Identify which cell holds the provided text, then report its [X, Y] central coordinate. 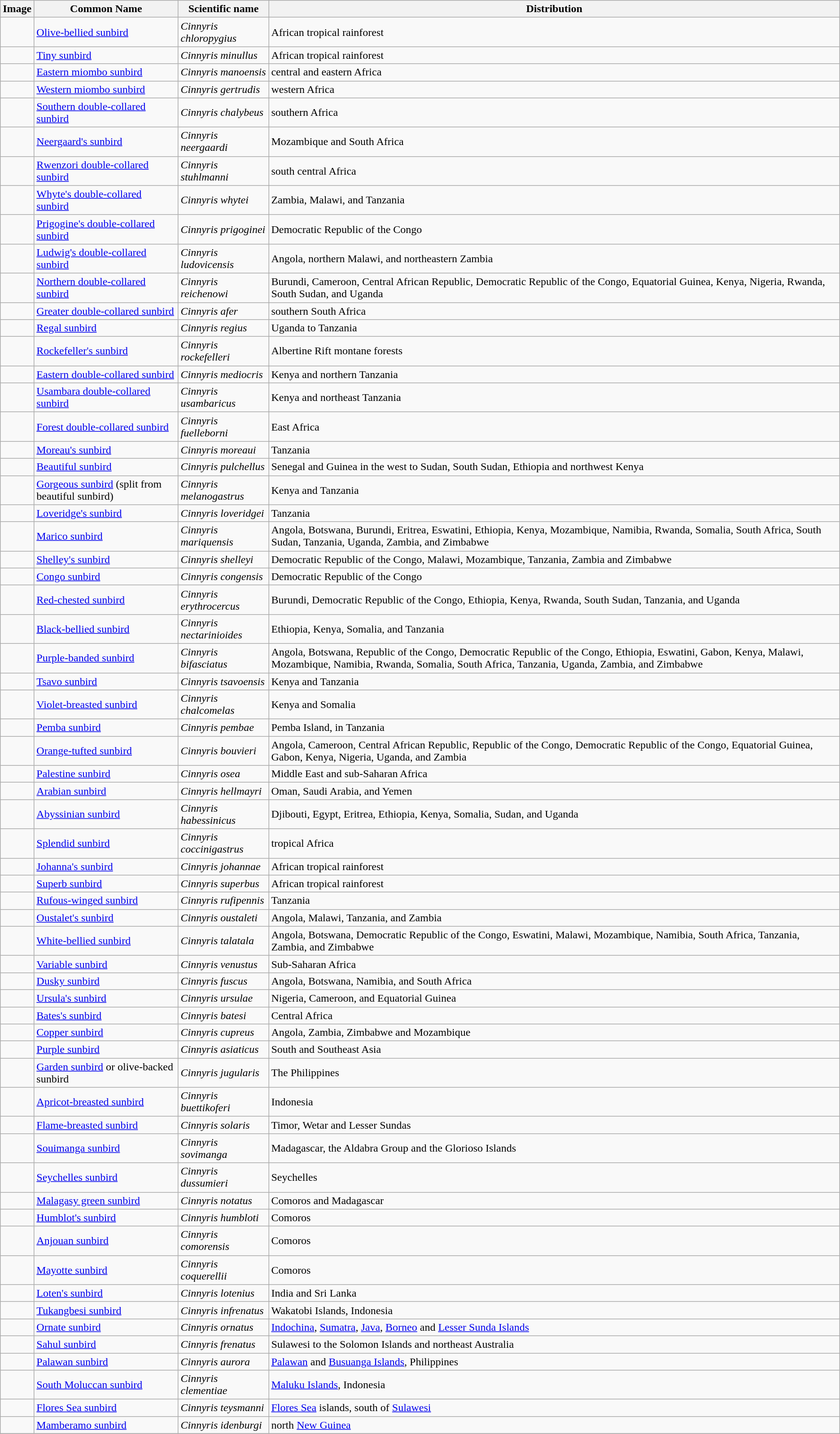
Sub-Saharan Africa [554, 964]
Cinnyris talatala [223, 941]
Dusky sunbird [106, 981]
Cinnyris erythrocercus [223, 600]
Beautiful sunbird [106, 467]
Cinnyris moreaui [223, 450]
Palawan and Busuanga Islands, Philippines [554, 1362]
Palawan sunbird [106, 1362]
Oustalet's sunbird [106, 918]
Maluku Islands, Indonesia [554, 1385]
Indochina, Sumatra, Java, Borneo and Lesser Sunda Islands [554, 1327]
Madagascar, the Aldabra Group and the Glorioso Islands [554, 1148]
Loten's sunbird [106, 1293]
Congo sunbird [106, 576]
Cinnyris loveridgei [223, 513]
Timor, Wetar and Lesser Sundas [554, 1125]
Mamberamo sunbird [106, 1425]
southern Africa [554, 112]
Angola, Botswana, Democratic Republic of the Congo, Eswatini, Malawi, Mozambique, Namibia, South Africa, Tanzania, Zambia, and Zimbabwe [554, 941]
Rufous-winged sunbird [106, 901]
Ursula's sunbird [106, 998]
Central Africa [554, 1015]
Southern double-collared sunbird [106, 112]
Cinnyris asiaticus [223, 1050]
Western miombo sunbird [106, 89]
Anjouan sunbird [106, 1241]
western Africa [554, 89]
Cinnyris tsavoensis [223, 681]
The Philippines [554, 1073]
Cinnyris pulchellus [223, 467]
Bates's sunbird [106, 1015]
Cinnyris gertrudis [223, 89]
Cinnyris comorensis [223, 1241]
Cinnyris rockefelleri [223, 351]
Pemba sunbird [106, 728]
Cinnyris shelleyi [223, 559]
Cinnyris reichenowi [223, 287]
Angola, Malawi, Tanzania, and Zambia [554, 918]
Cinnyris manoensis [223, 72]
Cinnyris ursulae [223, 998]
Zambia, Malawi, and Tanzania [554, 200]
Whyte's double-collared sunbird [106, 200]
north New Guinea [554, 1425]
Cinnyris coquerellii [223, 1270]
Kenya and Somalia [554, 705]
Cinnyris hellmayri [223, 791]
Sahul sunbird [106, 1344]
Neergaard's sunbird [106, 142]
Cinnyris clementiae [223, 1385]
Cinnyris prigoginei [223, 229]
Cinnyris melanogastrus [223, 490]
Ludwig's double-collared sunbird [106, 259]
India and Sri Lanka [554, 1293]
Cinnyris teysmanni [223, 1408]
Cinnyris idenburgi [223, 1425]
Black-bellied sunbird [106, 629]
Cinnyris buettikoferi [223, 1102]
Cinnyris rufipennis [223, 901]
Moreau's sunbird [106, 450]
Comoros and Madagascar [554, 1201]
Burundi, Democratic Republic of the Congo, Ethiopia, Kenya, Rwanda, South Sudan, Tanzania, and Uganda [554, 600]
Northern double-collared sunbird [106, 287]
Tsavo sunbird [106, 681]
Cinnyris habessinicus [223, 814]
Eastern miombo sunbird [106, 72]
Humblot's sunbird [106, 1218]
South Moluccan sunbird [106, 1385]
Cinnyris venustus [223, 964]
White-bellied sunbird [106, 941]
Pemba Island, in Tanzania [554, 728]
Middle East and sub-Saharan Africa [554, 774]
Cinnyris ornatus [223, 1327]
Greater double-collared sunbird [106, 311]
Cinnyris sovimanga [223, 1148]
Usambara double-collared sunbird [106, 398]
Variable sunbird [106, 964]
Cinnyris oustaleti [223, 918]
Cinnyris mediocris [223, 374]
Seychelles sunbird [106, 1177]
Cinnyris coccinigastrus [223, 843]
Cinnyris johannae [223, 867]
Flores Sea islands, south of Sulawesi [554, 1408]
Wakatobi Islands, Indonesia [554, 1310]
Cinnyris lotenius [223, 1293]
Ornate sunbird [106, 1327]
Cinnyris humbloti [223, 1218]
Shelley's sunbird [106, 559]
South and Southeast Asia [554, 1050]
Cinnyris nectarinioides [223, 629]
Cinnyris regius [223, 328]
Cinnyris fuscus [223, 981]
south central Africa [554, 171]
Senegal and Guinea in the west to Sudan, South Sudan, Ethiopia and northwest Kenya [554, 467]
Cinnyris bouvieri [223, 751]
Cinnyris aurora [223, 1362]
Cinnyris neergaardi [223, 142]
Loveridge's sunbird [106, 513]
Mozambique and South Africa [554, 142]
Garden sunbird or olive-backed sunbird [106, 1073]
southern South Africa [554, 311]
Image [17, 9]
Eastern double-collared sunbird [106, 374]
tropical Africa [554, 843]
Uganda to Tanzania [554, 328]
Copper sunbird [106, 1033]
Rockefeller's sunbird [106, 351]
Cinnyris mariquensis [223, 536]
Cinnyris fuelleborni [223, 427]
Nigeria, Cameroon, and Equatorial Guinea [554, 998]
Cinnyris minullus [223, 55]
Cinnyris whytei [223, 200]
Prigogine's double-collared sunbird [106, 229]
Purple sunbird [106, 1050]
Cinnyris pembae [223, 728]
Oman, Saudi Arabia, and Yemen [554, 791]
Cinnyris osea [223, 774]
Abyssinian sunbird [106, 814]
Palestine sunbird [106, 774]
Malagasy green sunbird [106, 1201]
Tiny sunbird [106, 55]
Cinnyris frenatus [223, 1344]
Cinnyris stuhlmanni [223, 171]
Apricot-breasted sunbird [106, 1102]
Olive-bellied sunbird [106, 32]
Souimanga sunbird [106, 1148]
Mayotte sunbird [106, 1270]
Johanna's sunbird [106, 867]
Cinnyris chloropygius [223, 32]
Scientific name [223, 9]
Gorgeous sunbird (split from beautiful sunbird) [106, 490]
Cinnyris notatus [223, 1201]
Flame-breasted sunbird [106, 1125]
Cinnyris cupreus [223, 1033]
Seychelles [554, 1177]
Cinnyris batesi [223, 1015]
Flores Sea sunbird [106, 1408]
Violet-breasted sunbird [106, 705]
Distribution [554, 9]
Angola, northern Malawi, and northeastern Zambia [554, 259]
Forest double-collared sunbird [106, 427]
Cinnyris usambaricus [223, 398]
Indonesia [554, 1102]
Cinnyris afer [223, 311]
Tukangbesi sunbird [106, 1310]
Cinnyris solaris [223, 1125]
Cinnyris ludovicensis [223, 259]
Orange-tufted sunbird [106, 751]
Cinnyris bifasciatus [223, 658]
Cinnyris superbus [223, 884]
Burundi, Cameroon, Central African Republic, Democratic Republic of the Congo, Equatorial Guinea, Kenya, Nigeria, Rwanda, South Sudan, and Uganda [554, 287]
Sulawesi to the Solomon Islands and northeast Australia [554, 1344]
Rwenzori double-collared sunbird [106, 171]
Cinnyris chalybeus [223, 112]
Democratic Republic of the Congo, Malawi, Mozambique, Tanzania, Zambia and Zimbabwe [554, 559]
Kenya and northern Tanzania [554, 374]
Kenya and northeast Tanzania [554, 398]
Purple-banded sunbird [106, 658]
Cinnyris dussumieri [223, 1177]
Arabian sunbird [106, 791]
East Africa [554, 427]
Cinnyris infrenatus [223, 1310]
Common Name [106, 9]
Angola, Zambia, Zimbabwe and Mozambique [554, 1033]
Angola, Botswana, Namibia, and South Africa [554, 981]
Red-chested sunbird [106, 600]
Splendid sunbird [106, 843]
Ethiopia, Kenya, Somalia, and Tanzania [554, 629]
Cinnyris congensis [223, 576]
Djibouti, Egypt, Eritrea, Ethiopia, Kenya, Somalia, Sudan, and Uganda [554, 814]
Cinnyris jugularis [223, 1073]
central and eastern Africa [554, 72]
Superb sunbird [106, 884]
Regal sunbird [106, 328]
Albertine Rift montane forests [554, 351]
Cinnyris chalcomelas [223, 705]
Marico sunbird [106, 536]
